From the cell containing the given text, extract its center point as [x, y] coordinate. 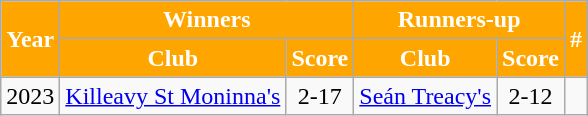
Runners-up [460, 20]
Seán Treacy's [426, 96]
# [576, 39]
Year [30, 39]
Winners [207, 20]
2023 [30, 96]
2-17 [320, 96]
Killeavy St Moninna's [173, 96]
2-12 [531, 96]
